From the cell containing the given text, extract its center point as (X, Y) coordinate. 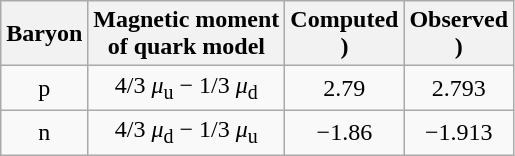
n (44, 132)
2.79 (344, 88)
2.793 (459, 88)
Magnetic momentof quark model (186, 34)
4/3 μu − 1/3 μd (186, 88)
4/3 μd − 1/3 μu (186, 132)
−1.913 (459, 132)
Computed) (344, 34)
Baryon (44, 34)
Observed) (459, 34)
−1.86 (344, 132)
p (44, 88)
